Provide the (x, y) coordinate of the cell's center where the given text is located.  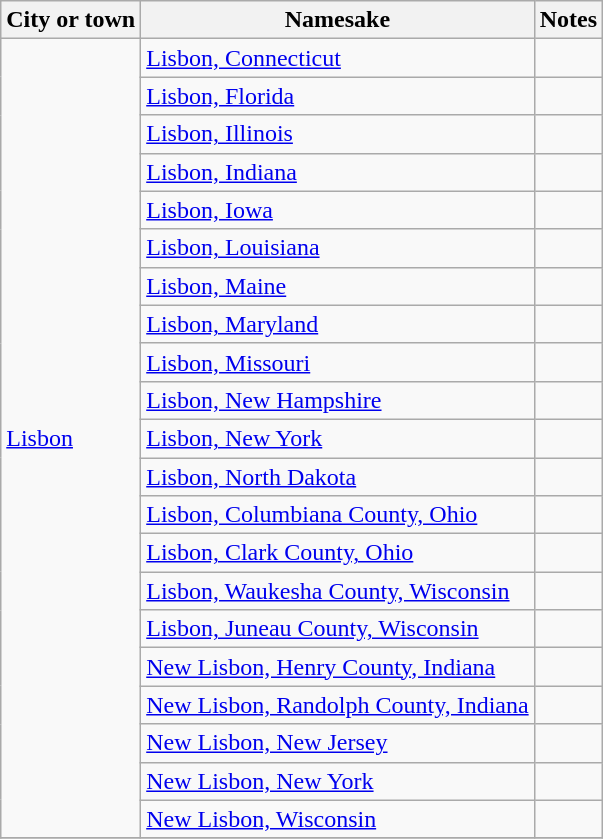
Lisbon, New York (338, 438)
Lisbon, Iowa (338, 210)
Lisbon, Clark County, Ohio (338, 553)
New Lisbon, New Jersey (338, 743)
Notes (568, 20)
Lisbon, Indiana (338, 172)
Lisbon, Juneau County, Wisconsin (338, 629)
New Lisbon, Randolph County, Indiana (338, 705)
Lisbon, New Hampshire (338, 400)
Lisbon, Illinois (338, 134)
City or town (71, 20)
Lisbon, Columbiana County, Ohio (338, 515)
Lisbon (71, 438)
Lisbon, Waukesha County, Wisconsin (338, 591)
Lisbon, Florida (338, 96)
Lisbon, Missouri (338, 362)
Lisbon, Maine (338, 286)
Lisbon, Maryland (338, 324)
New Lisbon, Wisconsin (338, 819)
Namesake (338, 20)
New Lisbon, Henry County, Indiana (338, 667)
New Lisbon, New York (338, 781)
Lisbon, North Dakota (338, 477)
Lisbon, Connecticut (338, 58)
Lisbon, Louisiana (338, 248)
